Determine the [x, y] coordinate at the center of the cell enclosing the given text.  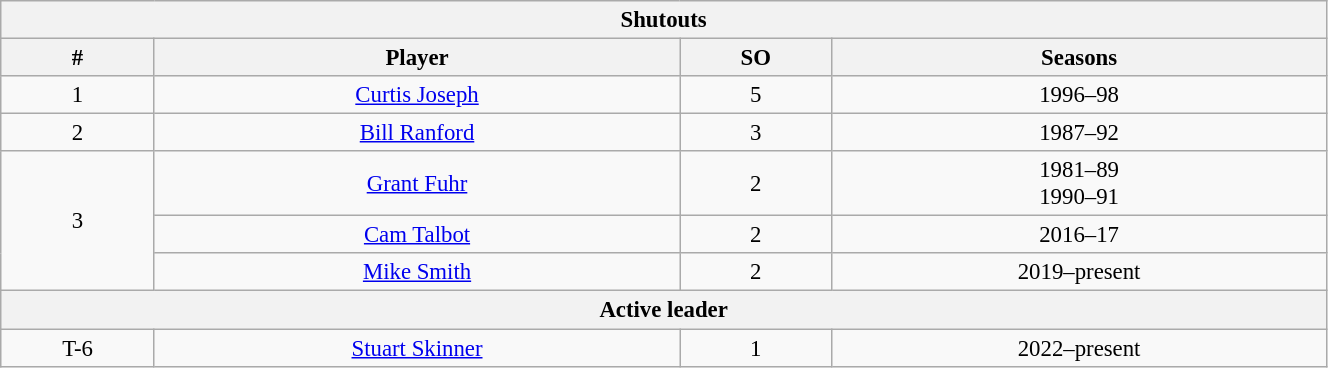
SO [756, 58]
2019–present [1080, 273]
Active leader [664, 310]
1981–891990–91 [1080, 184]
Seasons [1080, 58]
Cam Talbot [416, 235]
Shutouts [664, 20]
T-6 [78, 348]
Grant Fuhr [416, 184]
2016–17 [1080, 235]
5 [756, 95]
1987–92 [1080, 133]
2022–present [1080, 348]
Player [416, 58]
Bill Ranford [416, 133]
Curtis Joseph [416, 95]
# [78, 58]
Mike Smith [416, 273]
Stuart Skinner [416, 348]
1996–98 [1080, 95]
